For the text-containing cell, return its midpoint in (x, y) coordinate format. 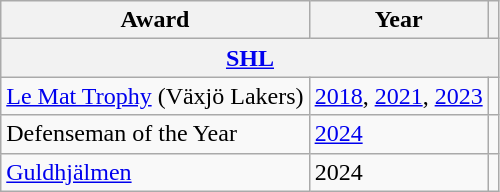
Guldhjälmen (155, 172)
Le Mat Trophy (Växjö Lakers) (155, 96)
2018, 2021, 2023 (398, 96)
Award (155, 20)
Defenseman of the Year (155, 134)
Year (398, 20)
SHL (250, 58)
